Provide the [X, Y] coordinate of the cell's center where the given text is located.  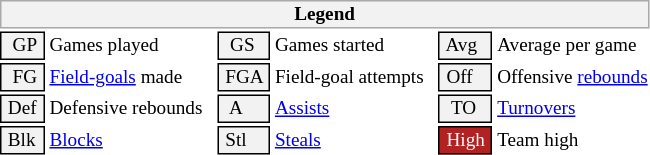
FG [22, 77]
Stl [244, 140]
Avg [466, 46]
Games played [131, 46]
FGA [244, 77]
Team high [573, 140]
Average per game [573, 46]
Blocks [131, 140]
Field-goals made [131, 77]
Turnovers [573, 108]
Steals [354, 140]
Legend [324, 14]
Defensive rebounds [131, 108]
High [466, 140]
TO [466, 108]
Off [466, 77]
Offensive rebounds [573, 77]
Def [22, 108]
Field-goal attempts [354, 77]
Games started [354, 46]
Assists [354, 108]
A [244, 108]
GP [22, 46]
Blk [22, 140]
GS [244, 46]
